Scan for the cell matching the given text and deliver its (x, y) coordinate at center. 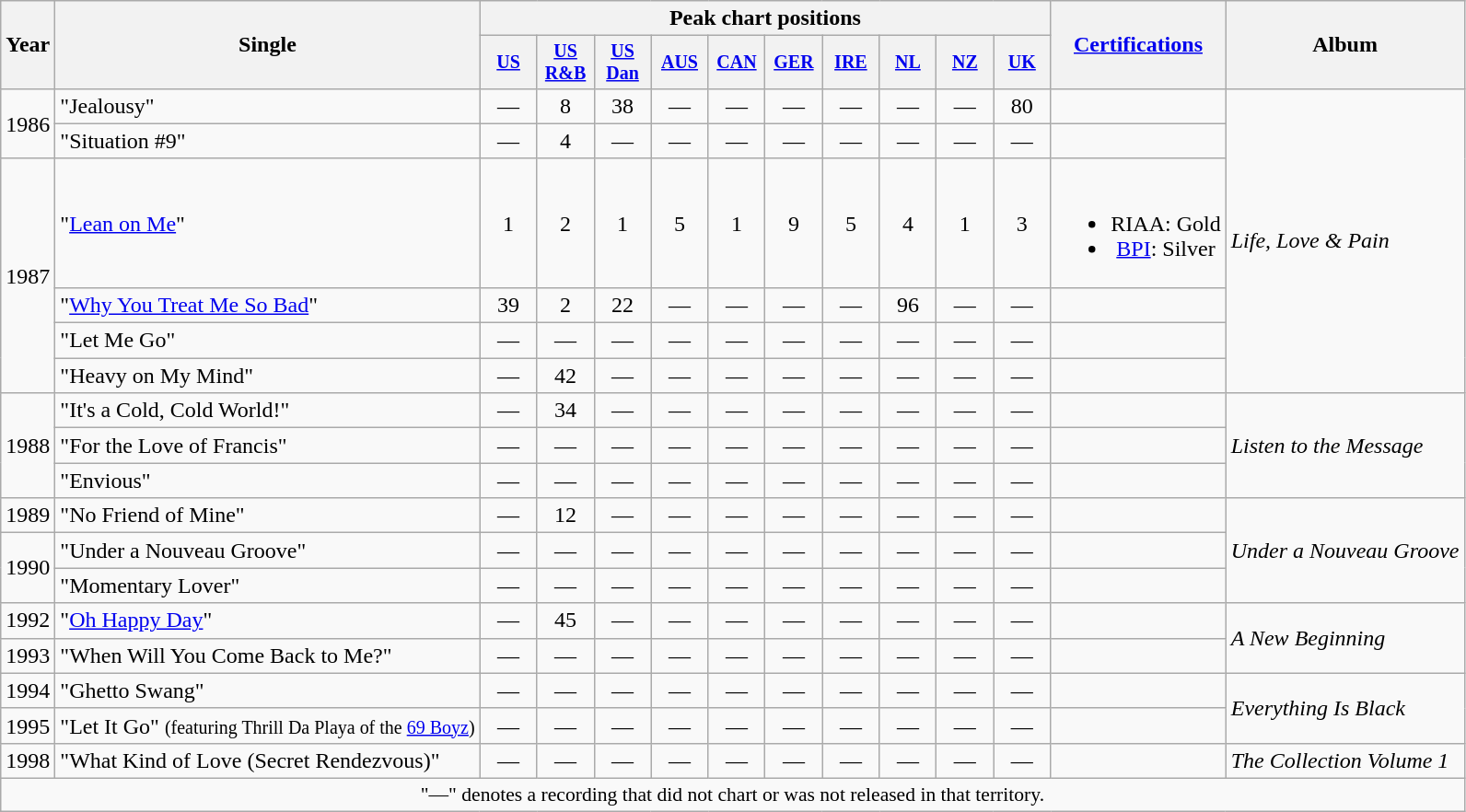
Single (267, 45)
Album (1344, 45)
"When Will You Come Back to Me?" (267, 655)
Year (28, 45)
"Let Me Go" (267, 341)
"For the Love of Francis" (267, 446)
NL (908, 63)
"Oh Happy Day" (267, 621)
38 (622, 106)
1988 (28, 446)
Under a Nouveau Groove (1344, 551)
1995 (28, 725)
"Lean on Me" (267, 223)
GER (794, 63)
1998 (28, 760)
1986 (28, 123)
34 (565, 411)
"Momentary Lover" (267, 586)
NZ (965, 63)
80 (1022, 106)
"—" denotes a recording that did not chart or was not released in that territory. (733, 795)
Listen to the Message (1344, 446)
Life, Love & Pain (1344, 240)
"What Kind of Love (Secret Rendezvous)" (267, 760)
45 (565, 621)
9 (794, 223)
USR&B (565, 63)
8 (565, 106)
Certifications (1138, 45)
"Envious" (267, 481)
Peak chart positions (765, 18)
1987 (28, 275)
A New Beginning (1344, 638)
12 (565, 516)
"No Friend of Mine" (267, 516)
1993 (28, 655)
"Let It Go" (featuring Thrill Da Playa of the 69 Boyz) (267, 725)
UK (1022, 63)
Everything Is Black (1344, 708)
3 (1022, 223)
RIAA: GoldBPI: Silver (1138, 223)
"Jealousy" (267, 106)
1989 (28, 516)
1990 (28, 568)
42 (565, 376)
1992 (28, 621)
"Situation #9" (267, 141)
"Under a Nouveau Groove" (267, 551)
"Ghetto Swang" (267, 690)
22 (622, 305)
1994 (28, 690)
AUS (680, 63)
"It's a Cold, Cold World!" (267, 411)
The Collection Volume 1 (1344, 760)
"Why You Treat Me So Bad" (267, 305)
"Heavy on My Mind" (267, 376)
39 (508, 305)
USDan (622, 63)
CAN (737, 63)
96 (908, 305)
US (508, 63)
IRE (851, 63)
